Detect which cell encompasses the target text, then output its (x, y) center coordinate. 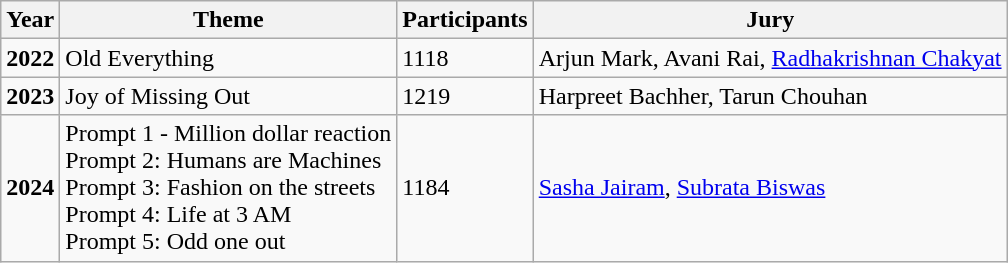
Jury (770, 20)
Year (30, 20)
Theme (228, 20)
1219 (465, 96)
2022 (30, 58)
2023 (30, 96)
1184 (465, 188)
1118 (465, 58)
Sasha Jairam, Subrata Biswas (770, 188)
Joy of Missing Out (228, 96)
2024 (30, 188)
Prompt 1 - Million dollar reactionPrompt 2: Humans are MachinesPrompt 3: Fashion on the streetsPrompt 4: Life at 3 AMPrompt 5: Odd one out (228, 188)
Harpreet Bachher, Tarun Chouhan (770, 96)
Old Everything (228, 58)
Participants (465, 20)
Arjun Mark, Avani Rai, Radhakrishnan Chakyat (770, 58)
